Output the (X, Y) coordinate of the center of the cell containing the given text.  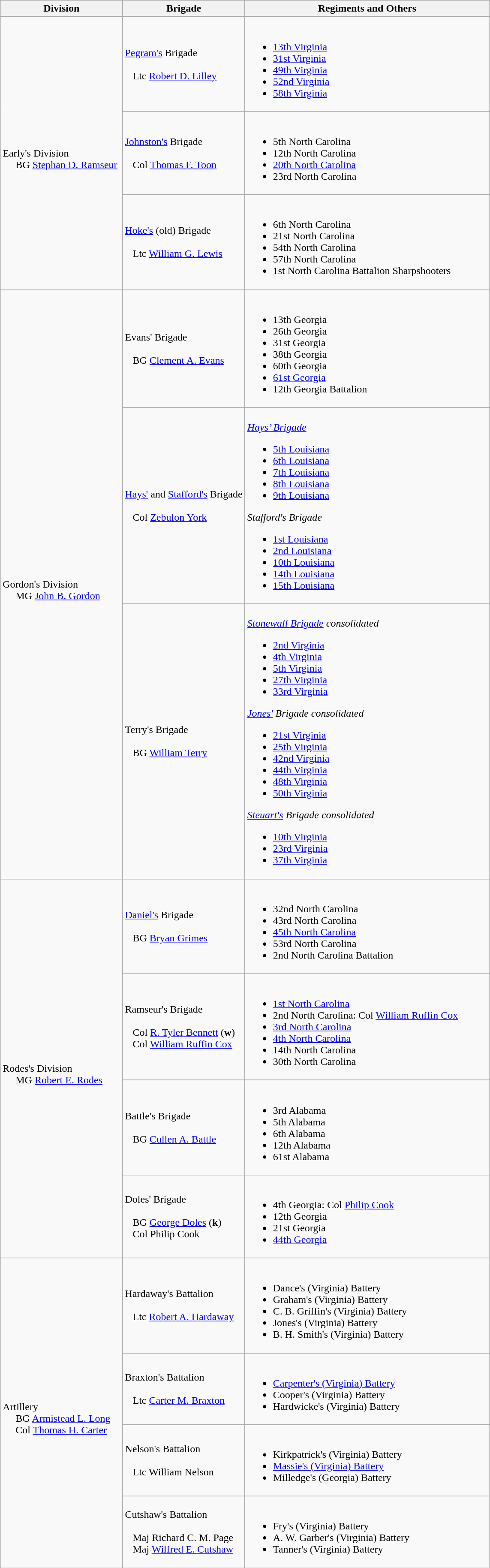
Terry's Brigade BG William Terry (183, 741)
Battle's Brigade BG Cullen A. Battle (183, 1127)
4th Georgia: Col Philip Cook12th Georgia21st Georgia44th Georgia (367, 1216)
5th North Carolina12th North Carolina20th North Carolina23rd North Carolina (367, 153)
Braxton's Battalion Ltc Carter M. Braxton (183, 1389)
6th North Carolina21st North Carolina54th North Carolina57th North Carolina1st North Carolina Battalion Sharpshooters (367, 242)
Hardaway's Battalion Ltc Robert A. Hardaway (183, 1306)
Daniel's Brigade BG Bryan Grimes (183, 926)
Hoke's (old) Brigade Ltc William G. Lewis (183, 242)
Cutshaw's Battalion Maj Richard C. M. Page Maj Wilfred E. Cutshaw (183, 1532)
Hays' and Stafford's Brigade Col Zebulon York (183, 506)
Pegram's Brigade Ltc Robert D. Lilley (183, 64)
13th Georgia26th Georgia31st Georgia38th Georgia60th Georgia61st Georgia12th Georgia Battalion (367, 348)
Regiments and Others (367, 9)
Doles' Brigade BG George Doles (k) Col Philip Cook (183, 1216)
Johnston's Brigade Col Thomas F. Toon (183, 153)
Carpenter's (Virginia) BatteryCooper's (Virginia) BatteryHardwicke's (Virginia) Battery (367, 1389)
Nelson's Battalion Ltc William Nelson (183, 1461)
3rd Alabama5th Alabama6th Alabama12th Alabama61st Alabama (367, 1127)
Evans' Brigade BG Clement A. Evans (183, 348)
32nd North Carolina43rd North Carolina45th North Carolina53rd North Carolina2nd North Carolina Battalion (367, 926)
Rodes's Division MG Robert E. Rodes (62, 1068)
Division (62, 9)
Ramseur's Brigade Col R. Tyler Bennett (w) Col William Ruffin Cox (183, 1027)
Kirkpatrick's (Virginia) BatteryMassie's (Virginia) BatteryMilledge's (Georgia) Battery (367, 1461)
Fry's (Virginia) BatteryA. W. Garber's (Virginia) BatteryTanner's (Virginia) Battery (367, 1532)
Brigade (183, 9)
Gordon's Division MG John B. Gordon (62, 584)
1st North Carolina2nd North Carolina: Col William Ruffin Cox3rd North Carolina4th North Carolina14th North Carolina30th North Carolina (367, 1027)
Artillery BG Armistead L. Long Col Thomas H. Carter (62, 1413)
Dance's (Virginia) BatteryGraham's (Virginia) BatteryC. B. Griffin's (Virginia) BatteryJones's (Virginia) BatteryB. H. Smith's (Virginia) Battery (367, 1306)
Early's Division BG Stephan D. Ramseur (62, 153)
13th Virginia31st Virginia49th Virginia52nd Virginia58th Virginia (367, 64)
